Provide the [x, y] coordinate of the cell's center where the given text is located.  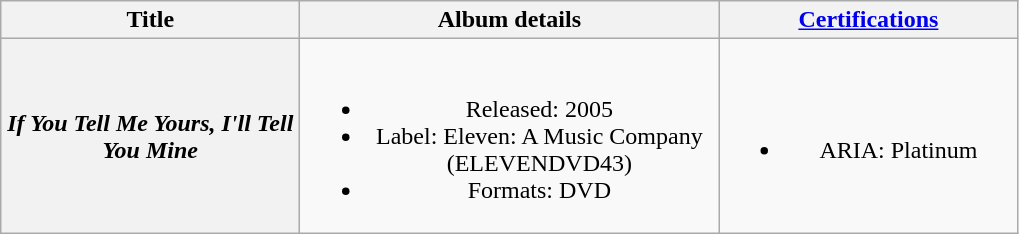
ARIA: Platinum [868, 136]
Certifications [868, 20]
Title [150, 20]
If You Tell Me Yours, I'll Tell You Mine [150, 136]
Released: 2005Label: Eleven: A Music Company (ELEVENDVD43)Formats: DVD [510, 136]
Album details [510, 20]
